Provide the [x, y] coordinate of the cell's center where the given text is located.  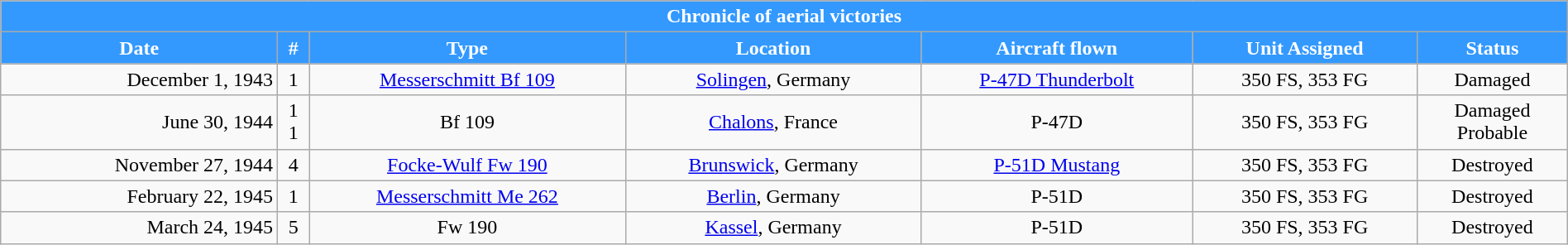
4 [294, 165]
February 22, 1945 [139, 196]
Kassel, Germany [773, 228]
November 27, 1944 [139, 165]
P-51D Mustang [1057, 165]
Chronicle of aerial victories [784, 17]
June 30, 1944 [139, 122]
Chalons, France [773, 122]
Berlin, Germany [773, 196]
Damaged [1493, 79]
Unit Assigned [1305, 48]
Location [773, 48]
P-47D [1057, 122]
Bf 109 [467, 122]
March 24, 1945 [139, 228]
# [294, 48]
DamagedProbable [1493, 122]
11 [294, 122]
Date [139, 48]
December 1, 1943 [139, 79]
Solingen, Germany [773, 79]
Brunswick, Germany [773, 165]
Aircraft flown [1057, 48]
P-47D Thunderbolt [1057, 79]
Focke-Wulf Fw 190 [467, 165]
Fw 190 [467, 228]
Status [1493, 48]
Messerschmitt Bf 109 [467, 79]
Messerschmitt Me 262 [467, 196]
Type [467, 48]
5 [294, 228]
